Search for the cell housing the specified text and yield its (x, y) center coordinate. 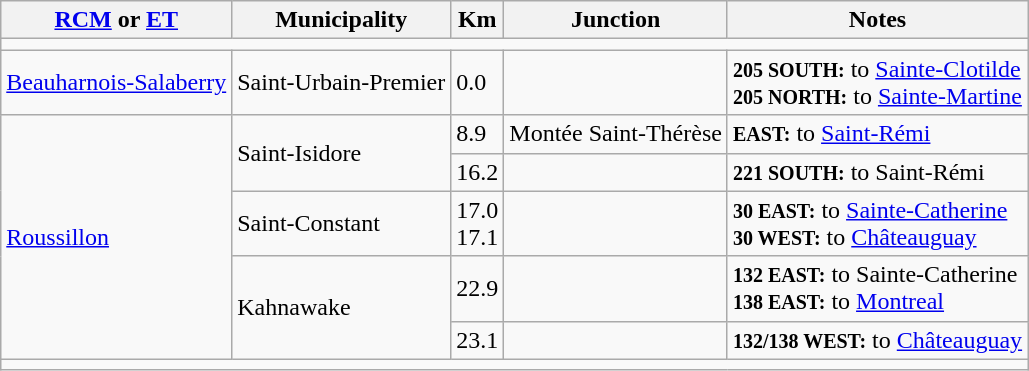
23.1 (478, 340)
Saint-Constant (342, 224)
Roussillon (116, 237)
132/138 WEST: to Châteauguay (877, 340)
Saint-Urbain-Premier (342, 82)
221 SOUTH: to Saint-Rémi (877, 172)
Municipality (342, 20)
Montée Saint-Thérèse (616, 134)
Beauharnois-Salaberry (116, 82)
17.0 17.1 (478, 224)
Notes (877, 20)
Saint-Isidore (342, 153)
8.9 (478, 134)
16.2 (478, 172)
RCM or ET (116, 20)
Kahnawake (342, 308)
Km (478, 20)
EAST: to Saint-Rémi (877, 134)
132 EAST: to Sainte-Catherine 138 EAST: to Montreal (877, 288)
205 SOUTH: to Sainte-Clotilde 205 NORTH: to Sainte-Martine (877, 82)
Junction (616, 20)
0.0 (478, 82)
22.9 (478, 288)
30 EAST: to Sainte-Catherine 30 WEST: to Châteauguay (877, 224)
